Output the (X, Y) coordinate of the center of the cell containing the given text.  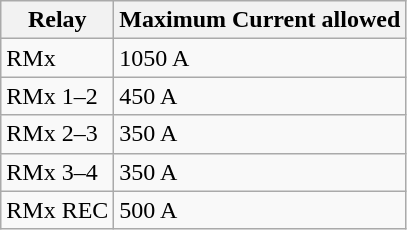
Relay (58, 20)
RMx (58, 58)
450 A (260, 96)
Maximum Current allowed (260, 20)
500 A (260, 210)
1050 A (260, 58)
RMx 2–3 (58, 134)
RMx 1–2 (58, 96)
RMx 3–4 (58, 172)
RMx REC (58, 210)
